Detect which cell encompasses the target text, then output its (x, y) center coordinate. 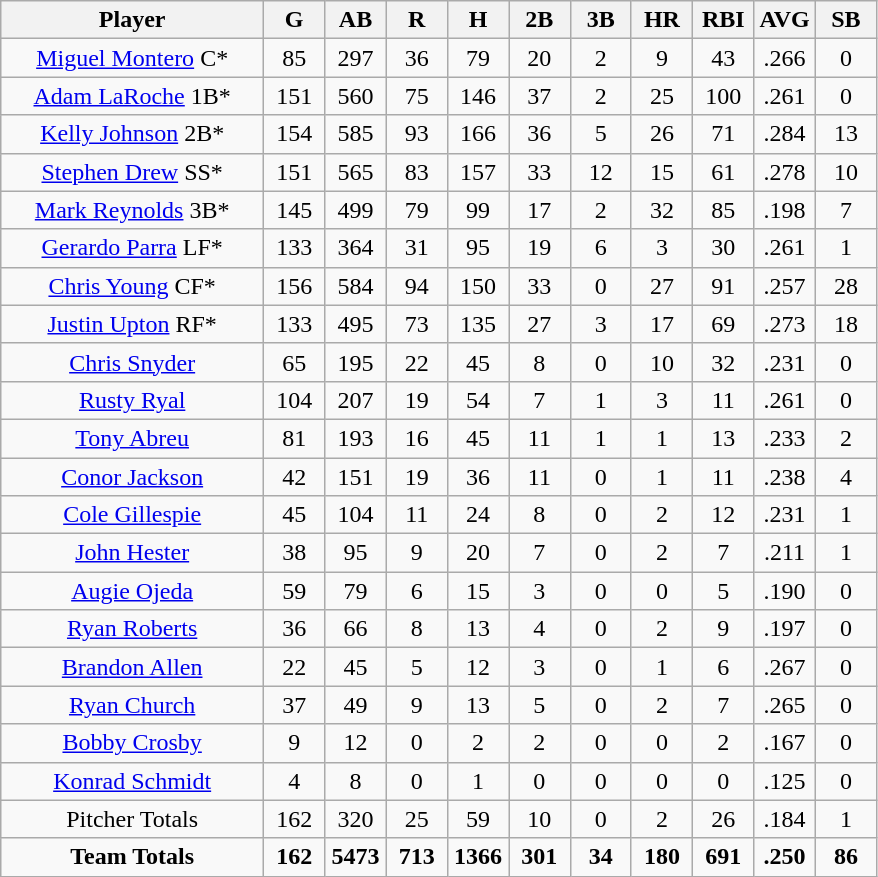
Ryan Roberts (132, 629)
Mark Reynolds 3B* (132, 210)
AB (356, 20)
157 (478, 172)
.278 (784, 172)
28 (846, 286)
65 (294, 362)
Player (132, 20)
135 (478, 324)
691 (724, 857)
150 (478, 286)
R (416, 20)
100 (724, 96)
.233 (784, 438)
Miguel Montero C* (132, 58)
297 (356, 58)
560 (356, 96)
73 (416, 324)
John Hester (132, 553)
Brandon Allen (132, 667)
42 (294, 477)
Rusty Ryal (132, 400)
31 (416, 248)
Chris Snyder (132, 362)
5473 (356, 857)
.257 (784, 286)
585 (356, 134)
66 (356, 629)
.190 (784, 591)
146 (478, 96)
AVG (784, 20)
Kelly Johnson 2B* (132, 134)
1366 (478, 857)
86 (846, 857)
.267 (784, 667)
69 (724, 324)
207 (356, 400)
145 (294, 210)
.125 (784, 781)
499 (356, 210)
713 (416, 857)
Adam LaRoche 1B* (132, 96)
30 (724, 248)
Ryan Church (132, 705)
166 (478, 134)
Tony Abreu (132, 438)
Gerardo Parra LF* (132, 248)
.284 (784, 134)
.184 (784, 819)
Chris Young CF* (132, 286)
154 (294, 134)
301 (540, 857)
16 (416, 438)
H (478, 20)
Augie Ojeda (132, 591)
.197 (784, 629)
.198 (784, 210)
Team Totals (132, 857)
.266 (784, 58)
180 (662, 857)
.273 (784, 324)
99 (478, 210)
49 (356, 705)
61 (724, 172)
Conor Jackson (132, 477)
83 (416, 172)
320 (356, 819)
2B (540, 20)
91 (724, 286)
RBI (724, 20)
Stephen Drew SS* (132, 172)
.167 (784, 743)
54 (478, 400)
Justin Upton RF* (132, 324)
Bobby Crosby (132, 743)
495 (356, 324)
Cole Gillespie (132, 515)
81 (294, 438)
G (294, 20)
Konrad Schmidt (132, 781)
195 (356, 362)
75 (416, 96)
.211 (784, 553)
HR (662, 20)
Pitcher Totals (132, 819)
.238 (784, 477)
94 (416, 286)
71 (724, 134)
24 (478, 515)
.250 (784, 857)
34 (600, 857)
3B (600, 20)
156 (294, 286)
584 (356, 286)
565 (356, 172)
364 (356, 248)
93 (416, 134)
SB (846, 20)
18 (846, 324)
193 (356, 438)
43 (724, 58)
38 (294, 553)
.265 (784, 705)
